From the cell containing the given text, extract its center point as (x, y) coordinate. 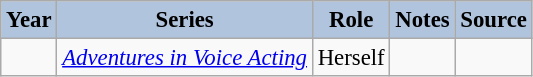
Series (184, 20)
Notes (422, 20)
Adventures in Voice Acting (184, 58)
Source (494, 20)
Herself (351, 58)
Year (29, 20)
Role (351, 20)
